Determine the [X, Y] coordinate at the center of the cell enclosing the given text.  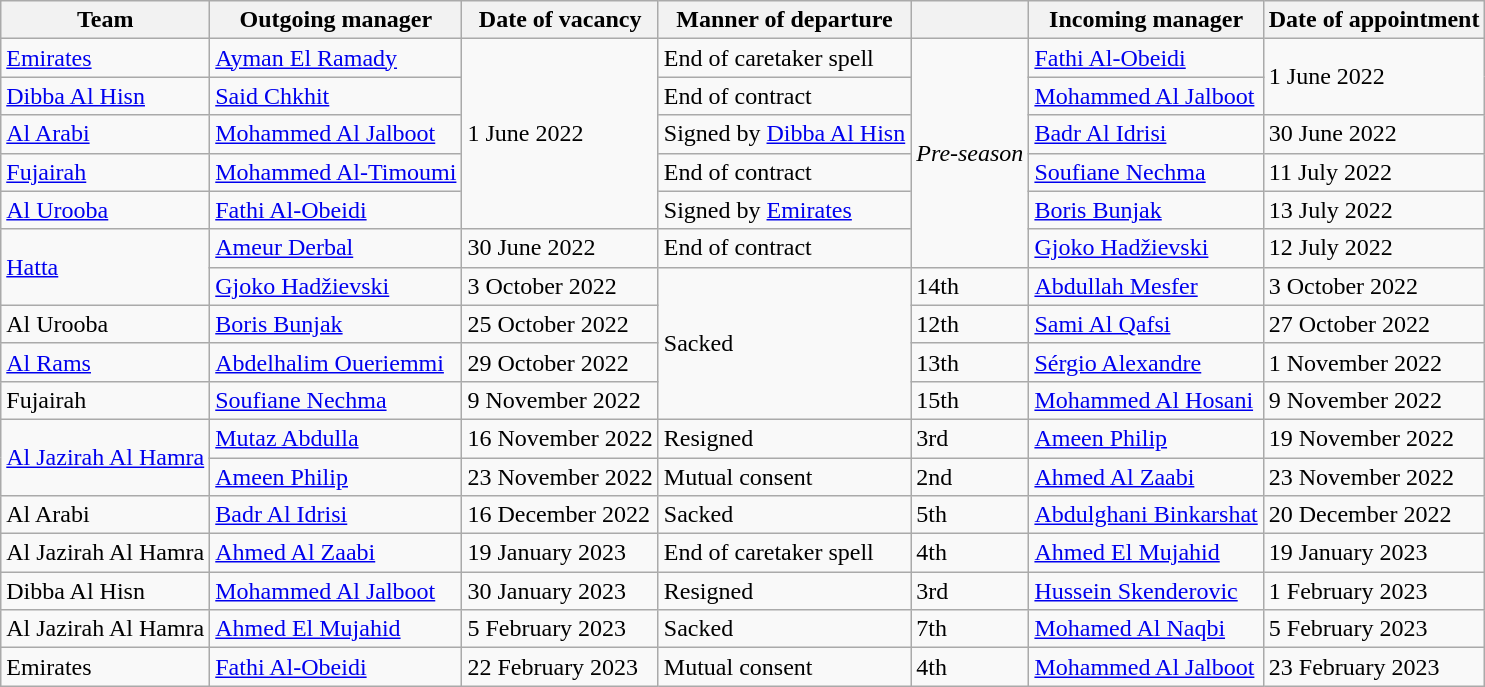
Hussein Skenderovic [1146, 591]
23 February 2023 [1374, 667]
5th [970, 515]
27 October 2022 [1374, 324]
Team [106, 20]
12th [970, 324]
1 February 2023 [1374, 591]
Mutaz Abdulla [336, 438]
20 December 2022 [1374, 515]
Hatta [106, 267]
Incoming manager [1146, 20]
19 November 2022 [1374, 438]
Sami Al Qafsi [1146, 324]
Sérgio Alexandre [1146, 362]
Ayman El Ramady [336, 58]
Outgoing manager [336, 20]
14th [970, 286]
2nd [970, 477]
Mohamed Al Naqbi [1146, 629]
16 November 2022 [560, 438]
7th [970, 629]
Mohammed Al Hosani [1146, 400]
Signed by Emirates [784, 210]
Al Rams [106, 362]
Ameur Derbal [336, 248]
29 October 2022 [560, 362]
Abdullah Mesfer [1146, 286]
15th [970, 400]
25 October 2022 [560, 324]
13 July 2022 [1374, 210]
16 December 2022 [560, 515]
22 February 2023 [560, 667]
Mohammed Al-Timoumi [336, 172]
12 July 2022 [1374, 248]
Date of vacancy [560, 20]
11 July 2022 [1374, 172]
Abdulghani Binkarshat [1146, 515]
30 January 2023 [560, 591]
Abdelhalim Oueriemmi [336, 362]
13th [970, 362]
Said Chkhit [336, 96]
Signed by Dibba Al Hisn [784, 134]
Pre-season [970, 153]
1 November 2022 [1374, 362]
Manner of departure [784, 20]
Date of appointment [1374, 20]
